Return the (X, Y) coordinate for the center point of the cell that contains the specified text.  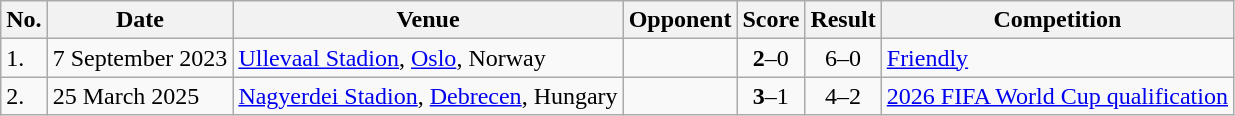
Opponent (680, 20)
6–0 (843, 58)
Score (771, 20)
1. (24, 58)
4–2 (843, 96)
3–1 (771, 96)
Date (140, 20)
No. (24, 20)
7 September 2023 (140, 58)
Result (843, 20)
2. (24, 96)
Competition (1057, 20)
2026 FIFA World Cup qualification (1057, 96)
Venue (428, 20)
Nagyerdei Stadion, Debrecen, Hungary (428, 96)
25 March 2025 (140, 96)
Friendly (1057, 58)
2–0 (771, 58)
Ullevaal Stadion, Oslo, Norway (428, 58)
